Provide the [X, Y] coordinate of the cell's center where the given text is located.  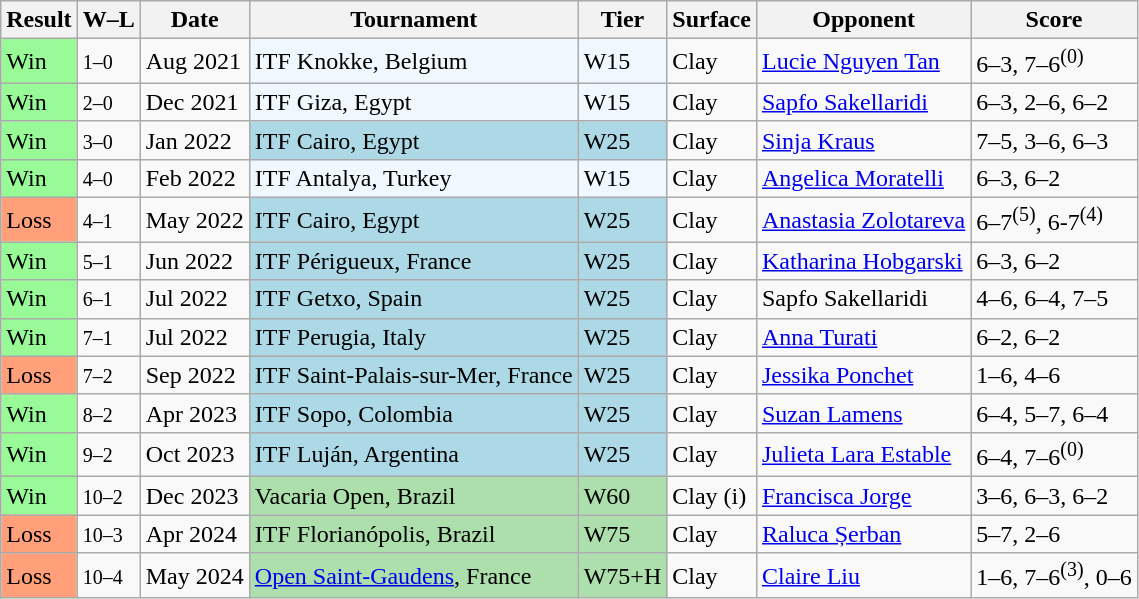
Score [1054, 20]
Open Saint-Gaudens, France [414, 576]
7–1 [108, 337]
Angelica Moratelli [863, 178]
10–2 [108, 496]
7–5, 3–6, 6–3 [1054, 140]
1–6, 4–6 [1054, 375]
Apr 2024 [194, 534]
Dec 2021 [194, 102]
6–7(5), 6-7(4) [1054, 220]
Lucie Nguyen Tan [863, 62]
Jun 2022 [194, 261]
ITF Perugia, Italy [414, 337]
Sep 2022 [194, 375]
W60 [622, 496]
Anastasia Zolotareva [863, 220]
Raluca Șerban [863, 534]
Apr 2023 [194, 413]
Francisca Jorge [863, 496]
5–1 [108, 261]
Anna Turati [863, 337]
1–6, 7–6(3), 0–6 [1054, 576]
Vacaria Open, Brazil [414, 496]
3–6, 6–3, 6–2 [1054, 496]
Tournament [414, 20]
6–4, 5–7, 6–4 [1054, 413]
Julieta Lara Estable [863, 454]
Aug 2021 [194, 62]
W75+H [622, 576]
May 2024 [194, 576]
W75 [622, 534]
8–2 [108, 413]
Katharina Hobgarski [863, 261]
6–3, 7–6(0) [1054, 62]
5–7, 2–6 [1054, 534]
9–2 [108, 454]
Oct 2023 [194, 454]
Opponent [863, 20]
Jan 2022 [194, 140]
ITF Getxo, Spain [414, 299]
ITF Florianópolis, Brazil [414, 534]
4–1 [108, 220]
May 2022 [194, 220]
Tier [622, 20]
6–1 [108, 299]
Clay (i) [712, 496]
Sinja Kraus [863, 140]
ITF Antalya, Turkey [414, 178]
10–3 [108, 534]
Date [194, 20]
4–0 [108, 178]
1–0 [108, 62]
7–2 [108, 375]
Jessika Ponchet [863, 375]
Result [39, 20]
ITF Knokke, Belgium [414, 62]
Dec 2023 [194, 496]
ITF Sopo, Colombia [414, 413]
6–2, 6–2 [1054, 337]
ITF Giza, Egypt [414, 102]
ITF Périgueux, France [414, 261]
2–0 [108, 102]
6–4, 7–6(0) [1054, 454]
W–L [108, 20]
Suzan Lamens [863, 413]
ITF Saint-Palais-sur-Mer, France [414, 375]
Claire Liu [863, 576]
Surface [712, 20]
10–4 [108, 576]
4–6, 6–4, 7–5 [1054, 299]
ITF Luján, Argentina [414, 454]
6–3, 2–6, 6–2 [1054, 102]
Feb 2022 [194, 178]
3–0 [108, 140]
